Capture the cell that displays the provided text and extract its (x, y) central coordinate. 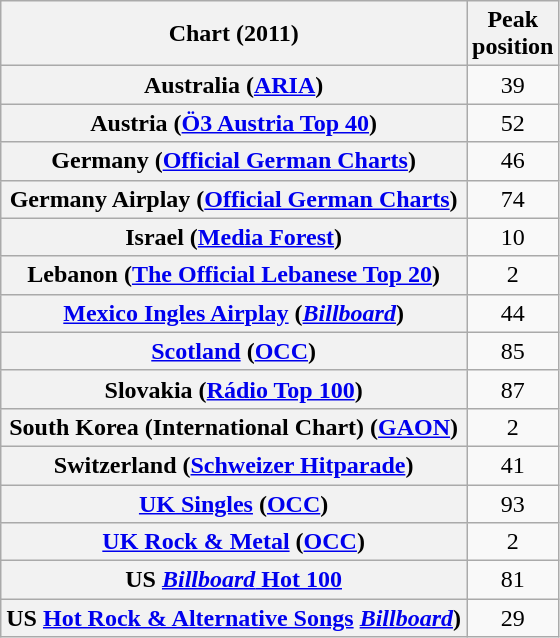
Lebanon (The Official Lebanese Top 20) (234, 275)
South Korea (International Chart) (GAON) (234, 427)
41 (512, 465)
UK Rock & Metal (OCC) (234, 542)
Mexico Ingles Airplay (Billboard) (234, 313)
US Billboard Hot 100 (234, 580)
10 (512, 237)
Peakposition (512, 34)
Austria (Ö3 Austria Top 40) (234, 123)
81 (512, 580)
93 (512, 503)
52 (512, 123)
Germany (Official German Charts) (234, 161)
Scotland (OCC) (234, 351)
UK Singles (OCC) (234, 503)
44 (512, 313)
87 (512, 389)
Switzerland (Schweizer Hitparade) (234, 465)
39 (512, 85)
Slovakia (Rádio Top 100) (234, 389)
Australia (ARIA) (234, 85)
46 (512, 161)
74 (512, 199)
Germany Airplay (Official German Charts) (234, 199)
Israel (Media Forest) (234, 237)
29 (512, 618)
85 (512, 351)
US Hot Rock & Alternative Songs Billboard) (234, 618)
Chart (2011) (234, 34)
